Output the (x, y) coordinate of the center of the cell containing the given text.  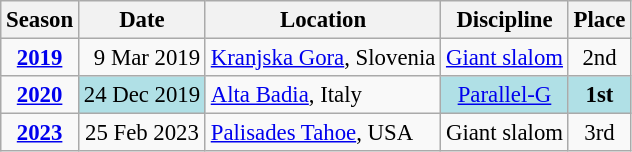
Discipline (505, 20)
Place (599, 20)
Season (40, 20)
25 Feb 2023 (142, 133)
Alta Badia, Italy (322, 95)
Location (322, 20)
2019 (40, 58)
Parallel-G (505, 95)
2020 (40, 95)
Date (142, 20)
2023 (40, 133)
3rd (599, 133)
1st (599, 95)
9 Mar 2019 (142, 58)
Palisades Tahoe, USA (322, 133)
2nd (599, 58)
Kranjska Gora, Slovenia (322, 58)
24 Dec 2019 (142, 95)
